Identify which cell holds the provided text, then report its [X, Y] central coordinate. 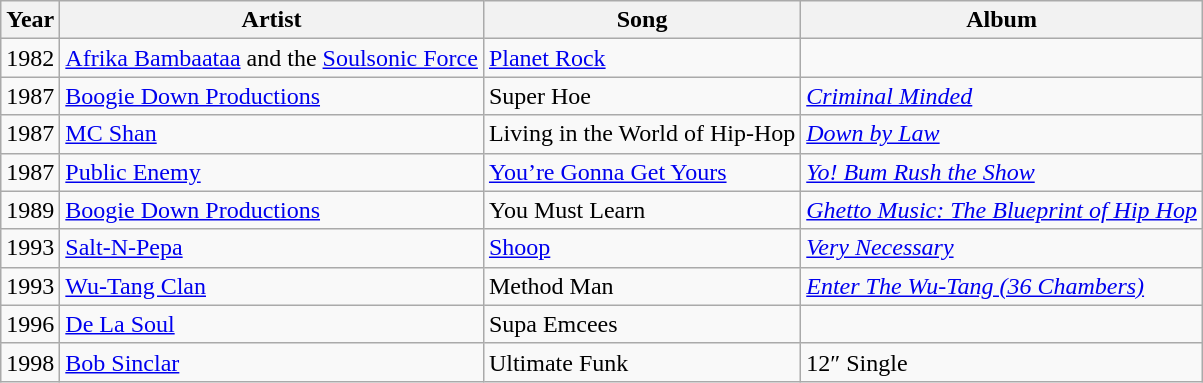
De La Soul [272, 324]
You Must Learn [642, 210]
Public Enemy [272, 172]
Bob Sinclar [272, 362]
Criminal Minded [1002, 96]
Enter The Wu-Tang (36 Chambers) [1002, 286]
1996 [30, 324]
Super Hoe [642, 96]
Ultimate Funk [642, 362]
You’re Gonna Get Yours [642, 172]
1982 [30, 58]
Yo! Bum Rush the Show [1002, 172]
12″ Single [1002, 362]
Wu-Tang Clan [272, 286]
1989 [30, 210]
Supa Emcees [642, 324]
Salt-N-Pepa [272, 248]
Year [30, 20]
Planet Rock [642, 58]
MC Shan [272, 134]
Shoop [642, 248]
Down by Law [1002, 134]
Album [1002, 20]
Very Necessary [1002, 248]
Ghetto Music: The Blueprint of Hip Hop [1002, 210]
1998 [30, 362]
Artist [272, 20]
Living in the World of Hip-Hop [642, 134]
Song [642, 20]
Afrika Bambaataa and the Soulsonic Force [272, 58]
Method Man [642, 286]
